Search for the cell housing the specified text and yield its [x, y] center coordinate. 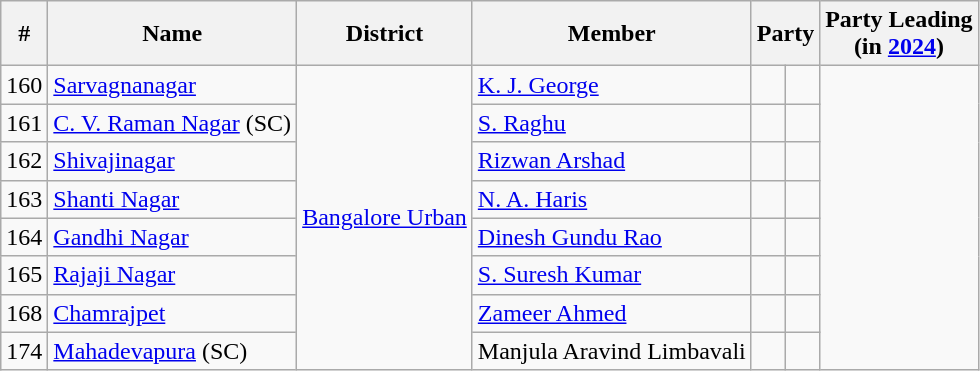
Dinesh Gundu Rao [612, 237]
C. V. Raman Nagar (SC) [172, 123]
174 [24, 351]
160 [24, 85]
Bangalore Urban [385, 218]
Mahadevapura (SC) [172, 351]
Shivajinagar [172, 161]
Member [612, 34]
Rajaji Nagar [172, 275]
164 [24, 237]
Manjula Aravind Limbavali [612, 351]
Party Leading(in 2024) [899, 34]
# [24, 34]
Zameer Ahmed [612, 313]
168 [24, 313]
Name [172, 34]
Rizwan Arshad [612, 161]
163 [24, 199]
N. A. Haris [612, 199]
Shanti Nagar [172, 199]
S. Suresh Kumar [612, 275]
161 [24, 123]
District [385, 34]
K. J. George [612, 85]
Chamrajpet [172, 313]
162 [24, 161]
Sarvagnanagar [172, 85]
Party [785, 34]
Gandhi Nagar [172, 237]
S. Raghu [612, 123]
165 [24, 275]
